Detect which cell encompasses the target text, then output its (x, y) center coordinate. 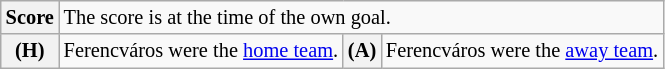
Ferencváros were the away team. (522, 51)
Ferencváros were the home team. (201, 51)
The score is at the time of the own goal. (361, 17)
(H) (30, 51)
Score (30, 17)
(A) (362, 51)
